Identify which cell holds the provided text, then report its (x, y) central coordinate. 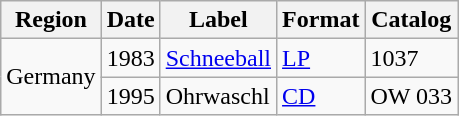
Label (218, 20)
Ohrwaschl (218, 96)
1037 (412, 58)
Catalog (412, 20)
Format (321, 20)
Schneeball (218, 58)
1983 (130, 58)
OW 033 (412, 96)
LP (321, 58)
Region (51, 20)
CD (321, 96)
1995 (130, 96)
Date (130, 20)
Germany (51, 77)
